Identify which cell holds the provided text, then report its (x, y) central coordinate. 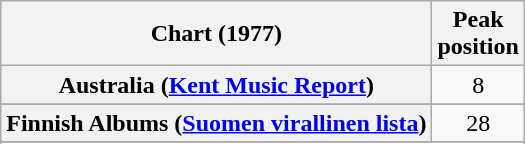
Peakposition (478, 34)
28 (478, 123)
Australia (Kent Music Report) (216, 85)
8 (478, 85)
Chart (1977) (216, 34)
Finnish Albums (Suomen virallinen lista) (216, 123)
